Detect which cell encompasses the target text, then output its (X, Y) center coordinate. 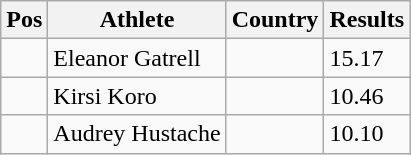
Results (367, 20)
10.10 (367, 134)
Audrey Hustache (137, 134)
Pos (24, 20)
15.17 (367, 58)
Kirsi Koro (137, 96)
10.46 (367, 96)
Country (275, 20)
Eleanor Gatrell (137, 58)
Athlete (137, 20)
